Locate the cell with the specified text and output its (X, Y) center coordinate. 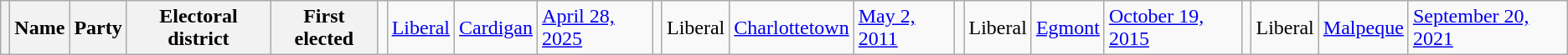
Electoral district (198, 28)
Charlottetown (792, 28)
Cardigan (496, 28)
Party (98, 28)
Egmont (1067, 28)
Malpeque (1364, 28)
October 19, 2015 (1173, 28)
May 2, 2011 (905, 28)
April 28, 2025 (596, 28)
Name (40, 28)
First elected (324, 28)
September 20, 2021 (1488, 28)
